Determine the (X, Y) coordinate at the center of the cell enclosing the given text.  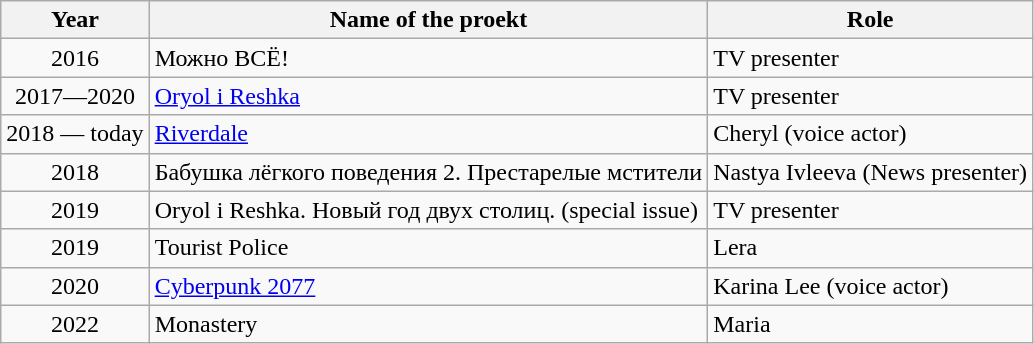
2017—2020 (75, 96)
2018 (75, 172)
2018 — today (75, 134)
Lera (870, 248)
Maria (870, 324)
Oryol i Reshka (428, 96)
2016 (75, 58)
Можно ВСЁ! (428, 58)
Бабушка лёгкого поведения 2. Престарелые мстители (428, 172)
Oryol i Reshka. Новый год двух столиц. (special issue) (428, 210)
Riverdale (428, 134)
Cheryl (voice actor) (870, 134)
Karina Lee (voice actor) (870, 286)
Monastery (428, 324)
2020 (75, 286)
Role (870, 20)
Cyberpunk 2077 (428, 286)
Year (75, 20)
Name of the proekt (428, 20)
Nastya Ivleeva (News presenter) (870, 172)
2022 (75, 324)
Tourist Police (428, 248)
